For the text-containing cell, return its midpoint in (x, y) coordinate format. 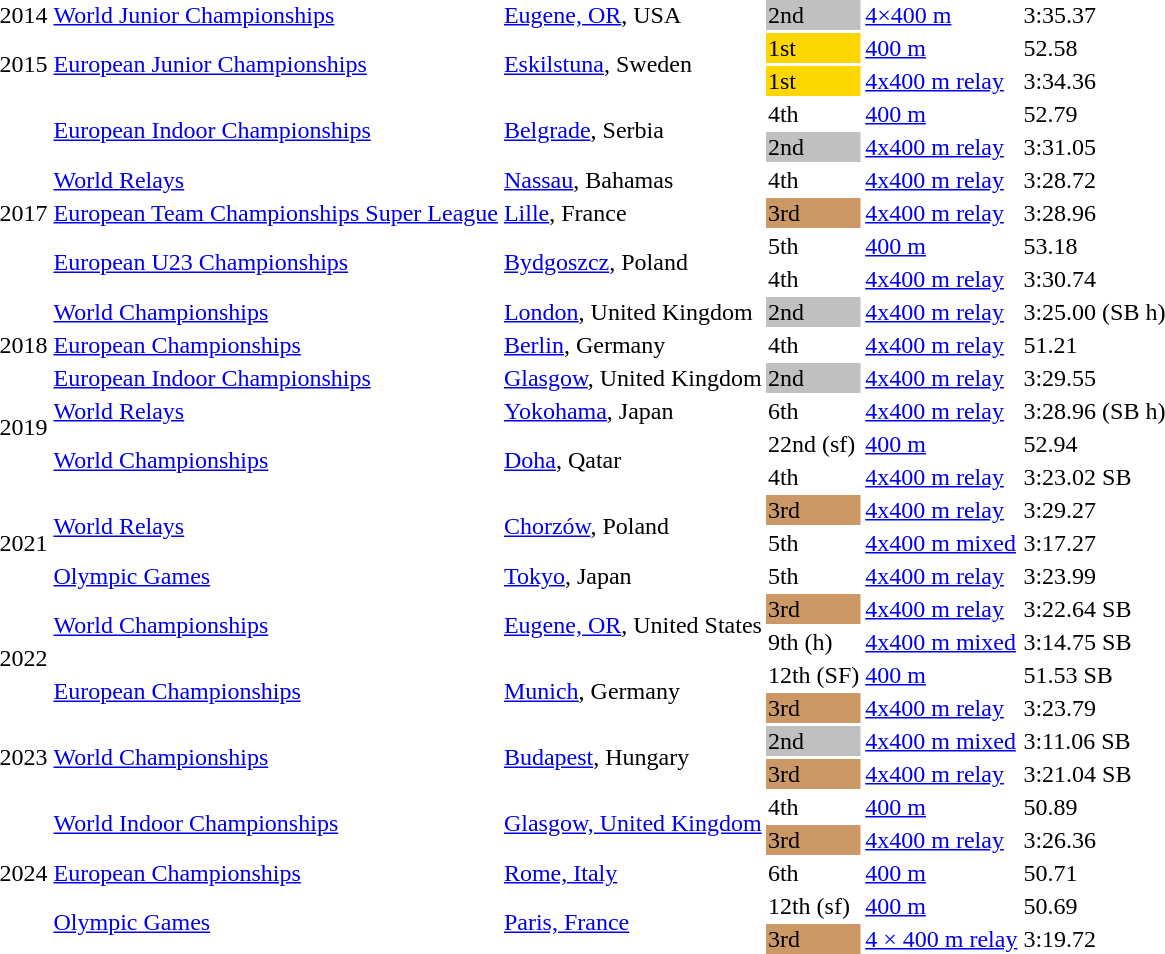
Budapest, Hungary (632, 758)
World Junior Championships (276, 15)
Eugene, OR, United States (632, 626)
Doha, Qatar (632, 460)
Eskilstuna, Sweden (632, 64)
Chorzów, Poland (632, 526)
Belgrade, Serbia (632, 130)
Paris, France (632, 922)
Tokyo, Japan (632, 576)
22nd (sf) (813, 444)
European Junior Championships (276, 64)
Berlin, Germany (632, 345)
World Indoor Championships (276, 824)
12th (sf) (813, 906)
Rome, Italy (632, 873)
12th (SF) (813, 675)
London, United Kingdom (632, 312)
4 × 400 m relay (942, 939)
Eugene, OR, USA (632, 15)
Lille, France (632, 213)
9th (h) (813, 642)
Bydgoszcz, Poland (632, 262)
European U23 Championships (276, 262)
4×400 m (942, 15)
European Team Championships Super League (276, 213)
Nassau, Bahamas (632, 180)
Yokohama, Japan (632, 411)
Munich, Germany (632, 692)
